Identify which cell holds the provided text, then report its [x, y] central coordinate. 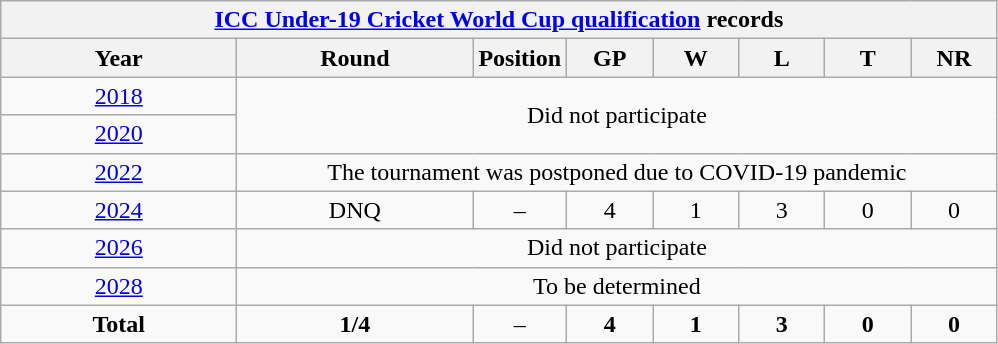
W [696, 58]
L [782, 58]
DNQ [355, 210]
2020 [119, 134]
The tournament was postponed due to COVID-19 pandemic [617, 172]
2018 [119, 96]
Position [520, 58]
Total [119, 324]
T [868, 58]
2022 [119, 172]
2024 [119, 210]
Round [355, 58]
GP [610, 58]
1/4 [355, 324]
Year [119, 58]
2026 [119, 248]
NR [954, 58]
ICC Under-19 Cricket World Cup qualification records [499, 20]
To be determined [617, 286]
2028 [119, 286]
